Determine the [X, Y] coordinate at the center of the cell enclosing the given text.  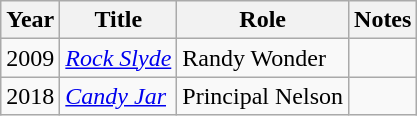
Role [263, 20]
Rock Slyde [118, 58]
Candy Jar [118, 96]
Title [118, 20]
Randy Wonder [263, 58]
2009 [30, 58]
Principal Nelson [263, 96]
2018 [30, 96]
Year [30, 20]
Notes [383, 20]
